Output the [X, Y] coordinate of the center of the cell containing the given text.  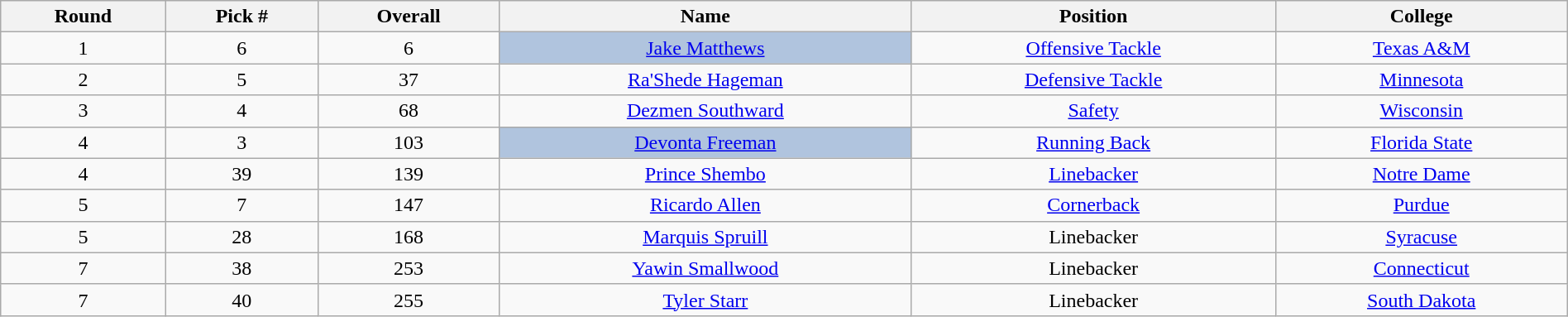
Notre Dame [1421, 174]
College [1421, 17]
Tyler Starr [705, 300]
Cornerback [1093, 205]
Minnesota [1421, 79]
Position [1093, 17]
168 [409, 237]
Purdue [1421, 205]
Marquis Spruill [705, 237]
Jake Matthews [705, 48]
Devonta Freeman [705, 142]
Round [83, 17]
139 [409, 174]
Safety [1093, 111]
253 [409, 268]
Ra'Shede Hageman [705, 79]
South Dakota [1421, 300]
Running Back [1093, 142]
37 [409, 79]
39 [241, 174]
38 [241, 268]
Prince Shembo [705, 174]
Name [705, 17]
Florida State [1421, 142]
40 [241, 300]
68 [409, 111]
Ricardo Allen [705, 205]
Defensive Tackle [1093, 79]
Connecticut [1421, 268]
Yawin Smallwood [705, 268]
1 [83, 48]
Overall [409, 17]
Pick # [241, 17]
Texas A&M [1421, 48]
Syracuse [1421, 237]
Dezmen Southward [705, 111]
Wisconsin [1421, 111]
28 [241, 237]
255 [409, 300]
2 [83, 79]
Offensive Tackle [1093, 48]
103 [409, 142]
147 [409, 205]
